For the text-containing cell, return its midpoint in (X, Y) coordinate format. 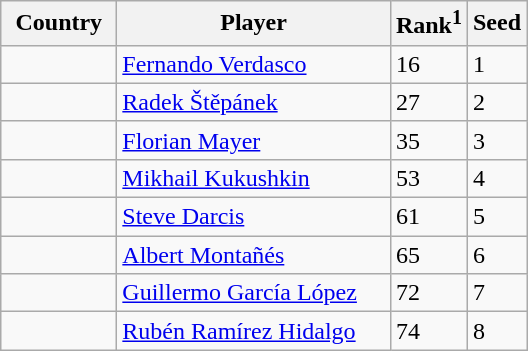
5 (496, 217)
53 (428, 178)
Steve Darcis (254, 217)
Rubén Ramírez Hidalgo (254, 331)
7 (496, 293)
Fernando Verdasco (254, 64)
Radek Štěpánek (254, 102)
8 (496, 331)
72 (428, 293)
2 (496, 102)
61 (428, 217)
Florian Mayer (254, 140)
Albert Montañés (254, 255)
65 (428, 255)
3 (496, 140)
6 (496, 255)
Guillermo García López (254, 293)
Player (254, 24)
74 (428, 331)
Seed (496, 24)
1 (496, 64)
4 (496, 178)
16 (428, 64)
Rank1 (428, 24)
35 (428, 140)
Country (59, 24)
Mikhail Kukushkin (254, 178)
27 (428, 102)
